Capture the cell that displays the provided text and extract its [X, Y] central coordinate. 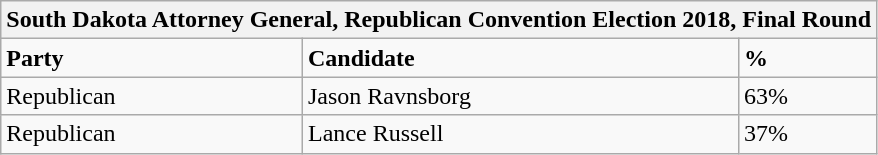
63% [808, 96]
37% [808, 134]
Party [152, 58]
Jason Ravnsborg [520, 96]
South Dakota Attorney General, Republican Convention Election 2018, Final Round [439, 20]
Candidate [520, 58]
Lance Russell [520, 134]
% [808, 58]
